Provide the [X, Y] coordinate of the cell's center where the given text is located.  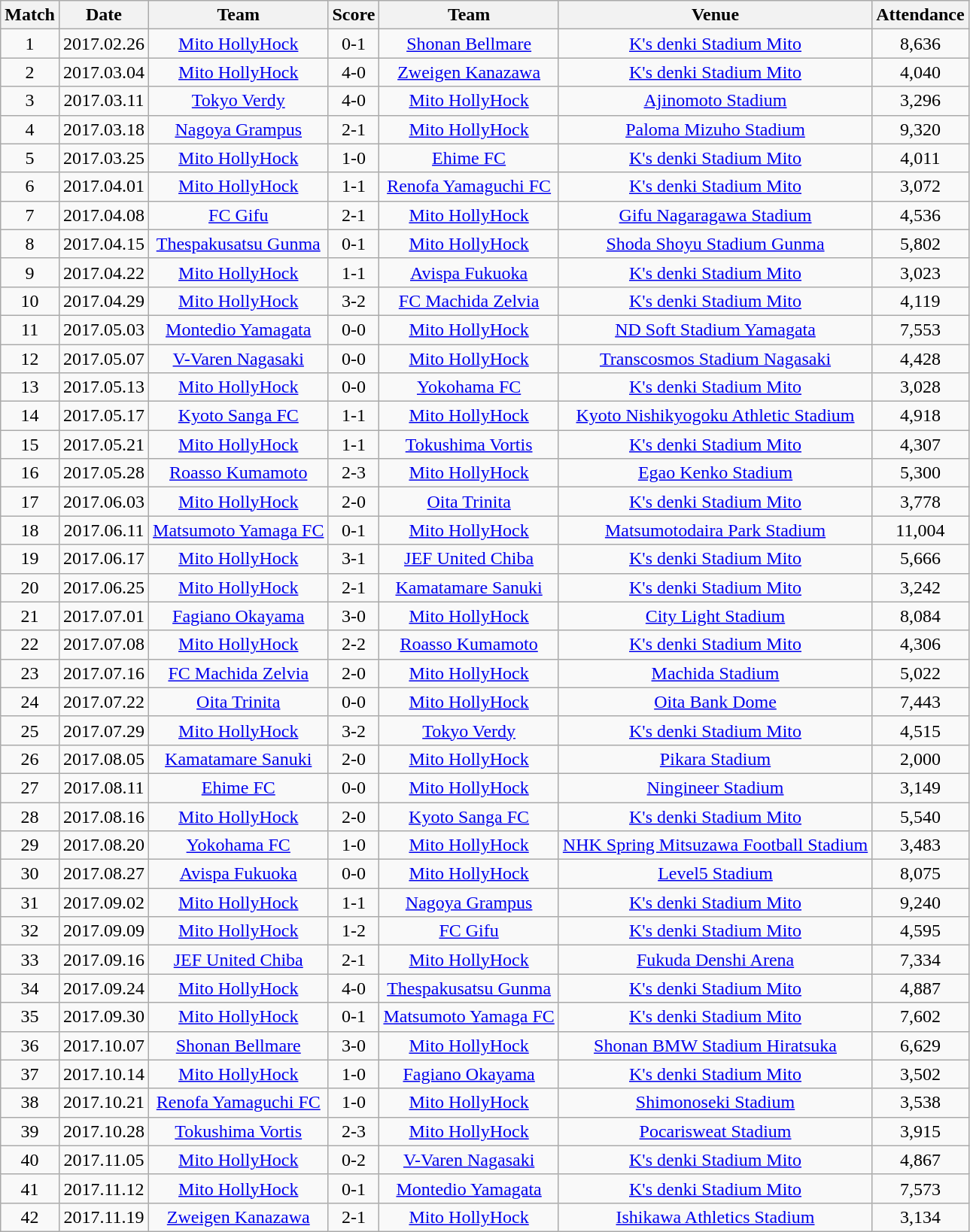
Matsumotodaira Park Stadium [715, 530]
9,320 [920, 129]
3,023 [920, 272]
16 [30, 473]
5 [30, 158]
Gifu Nagaragawa Stadium [715, 215]
4,887 [920, 988]
Oita Bank Dome [715, 702]
32 [30, 931]
2017.05.21 [104, 445]
Paloma Mizuho Stadium [715, 129]
Level5 Stadium [715, 874]
1 [30, 44]
NHK Spring Mitsuzawa Football Stadium [715, 845]
2017.03.04 [104, 72]
8,636 [920, 44]
7,443 [920, 702]
4,119 [920, 301]
11,004 [920, 530]
Score [354, 15]
2017.03.18 [104, 129]
2017.05.17 [104, 416]
0-2 [354, 1160]
20 [30, 587]
3,915 [920, 1131]
2017.11.19 [104, 1217]
15 [30, 445]
Match [30, 15]
7,602 [920, 1017]
2017.07.01 [104, 616]
3,296 [920, 101]
2017.11.05 [104, 1160]
3,778 [920, 502]
7 [30, 215]
2017.03.25 [104, 158]
2017.04.15 [104, 244]
2017.07.29 [104, 730]
4,515 [920, 730]
2,000 [920, 759]
2017.07.16 [104, 673]
2017.05.03 [104, 329]
Kyoto Nishikyogoku Athletic Stadium [715, 416]
3,483 [920, 845]
13 [30, 387]
2017.07.22 [104, 702]
14 [30, 416]
Egao Kenko Stadium [715, 473]
39 [30, 1131]
8,084 [920, 616]
4,011 [920, 158]
2017.09.30 [104, 1017]
5,022 [920, 673]
9,240 [920, 903]
2017.10.28 [104, 1131]
2 [30, 72]
3,242 [920, 587]
25 [30, 730]
31 [30, 903]
Transcosmos Stadium Nagasaki [715, 359]
4,040 [920, 72]
2017.04.01 [104, 187]
2017.10.21 [104, 1103]
2017.08.05 [104, 759]
4,595 [920, 931]
29 [30, 845]
4,867 [920, 1160]
10 [30, 301]
2017.09.09 [104, 931]
ND Soft Stadium Yamagata [715, 329]
38 [30, 1103]
7,334 [920, 960]
2017.04.22 [104, 272]
Machida Stadium [715, 673]
2017.07.08 [104, 645]
4,536 [920, 215]
2017.04.29 [104, 301]
7,573 [920, 1188]
2017.10.07 [104, 1045]
12 [30, 359]
Venue [715, 15]
28 [30, 816]
Shimonoseki Stadium [715, 1103]
2017.11.12 [104, 1188]
4,428 [920, 359]
8 [30, 244]
3,502 [920, 1074]
4,306 [920, 645]
42 [30, 1217]
City Light Stadium [715, 616]
1-2 [354, 931]
9 [30, 272]
6,629 [920, 1045]
3,134 [920, 1217]
7,553 [920, 329]
2017.06.03 [104, 502]
5,540 [920, 816]
3-1 [354, 559]
3,028 [920, 387]
2017.09.16 [104, 960]
2017.06.11 [104, 530]
3,072 [920, 187]
17 [30, 502]
5,666 [920, 559]
2017.05.13 [104, 387]
2017.06.17 [104, 559]
36 [30, 1045]
5,802 [920, 244]
2017.02.26 [104, 44]
Ishikawa Athletics Stadium [715, 1217]
34 [30, 988]
33 [30, 960]
19 [30, 559]
2017.05.28 [104, 473]
3,149 [920, 787]
3 [30, 101]
2017.06.25 [104, 587]
8,075 [920, 874]
Date [104, 15]
27 [30, 787]
23 [30, 673]
11 [30, 329]
Attendance [920, 15]
26 [30, 759]
2017.09.02 [104, 903]
2017.08.27 [104, 874]
2017.10.14 [104, 1074]
22 [30, 645]
Fukuda Denshi Arena [715, 960]
Ningineer Stadium [715, 787]
24 [30, 702]
5,300 [920, 473]
18 [30, 530]
2017.08.11 [104, 787]
2-2 [354, 645]
41 [30, 1188]
30 [30, 874]
Pikara Stadium [715, 759]
2017.05.07 [104, 359]
37 [30, 1074]
Shonan BMW Stadium Hiratsuka [715, 1045]
2017.09.24 [104, 988]
Ajinomoto Stadium [715, 101]
2017.03.11 [104, 101]
4 [30, 129]
2017.04.08 [104, 215]
21 [30, 616]
2017.08.20 [104, 845]
Shoda Shoyu Stadium Gunma [715, 244]
40 [30, 1160]
2017.08.16 [104, 816]
4,307 [920, 445]
35 [30, 1017]
6 [30, 187]
3,538 [920, 1103]
4,918 [920, 416]
Pocarisweat Stadium [715, 1131]
